Find where the given text appears and provide that cell's center as (x, y) coordinate. 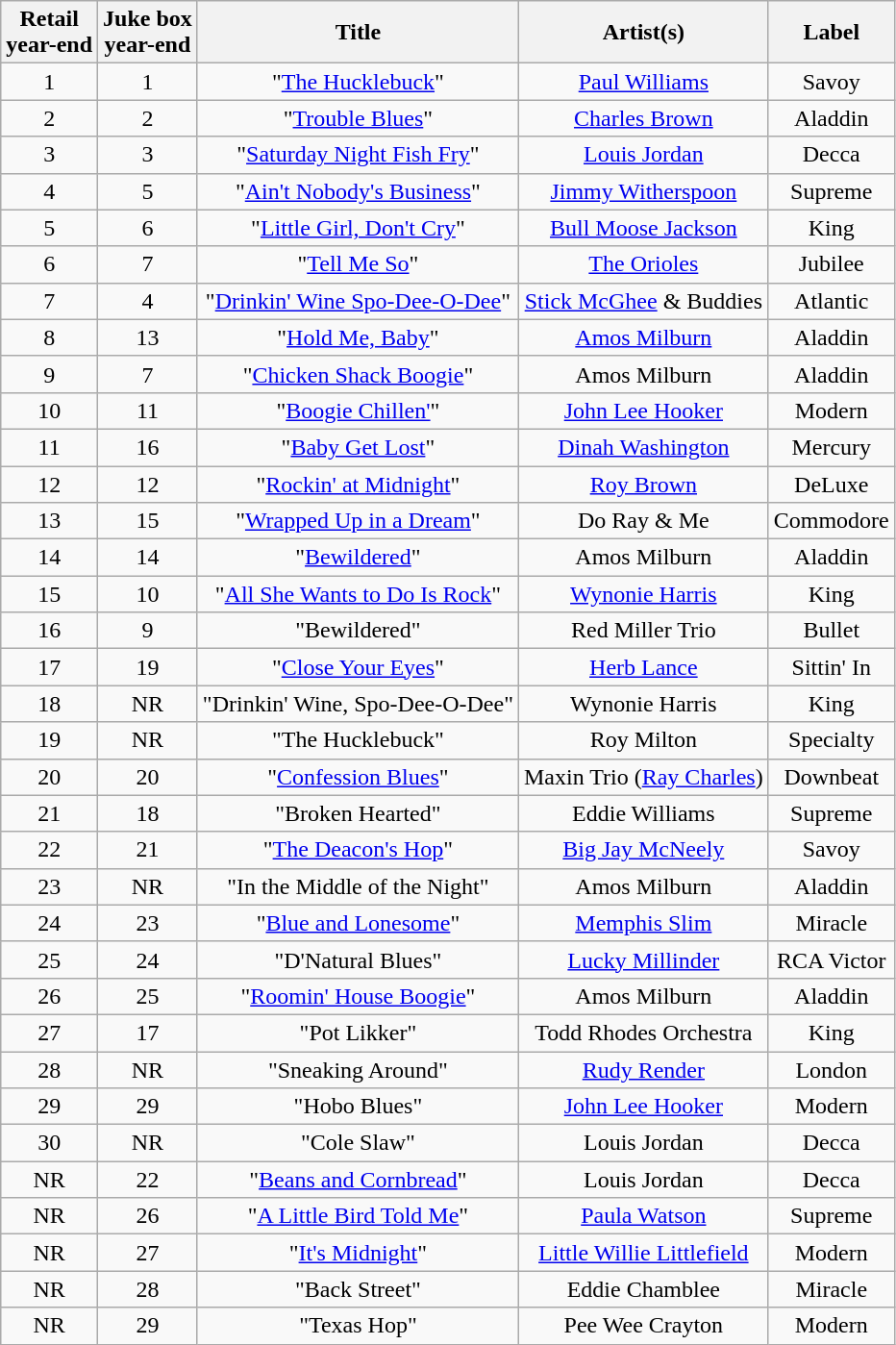
"Hold Me, Baby" (358, 337)
"Confession Blues" (358, 777)
Little Willie Littlefield (643, 1253)
"A Little Bird Told Me" (358, 1216)
"Chicken Shack Boogie" (358, 374)
Specialty (831, 740)
"Ain't Nobody's Business" (358, 191)
"Drinkin' Wine Spo-Dee-O-Dee" (358, 301)
30 (50, 1143)
Lucky Millinder (643, 959)
Title (358, 33)
Herb Lance (643, 667)
Stick McGhee & Buddies (643, 301)
Charles Brown (643, 118)
"Trouble Blues" (358, 118)
"Roomin' House Boogie" (358, 996)
Red Miller Trio (643, 631)
Juke boxyear-end (148, 33)
Memphis Slim (643, 923)
"Boogie Chillen'" (358, 411)
Todd Rhodes Orchestra (643, 1033)
Label (831, 33)
"D'Natural Blues" (358, 959)
"Back Street" (358, 1289)
Jimmy Witherspoon (643, 191)
"Saturday Night Fish Fry" (358, 155)
Paula Watson (643, 1216)
"Cole Slaw" (358, 1143)
The Orioles (643, 264)
Paul Williams (643, 82)
"Texas Hop" (358, 1326)
Pee Wee Crayton (643, 1326)
Mercury (831, 447)
Rudy Render (643, 1070)
"Tell Me So" (358, 264)
"Wrapped Up in a Dream" (358, 521)
DeLuxe (831, 484)
Jubilee (831, 264)
"In the Middle of the Night" (358, 886)
Bull Moose Jackson (643, 228)
"Drinkin' Wine, Spo-Dee-O-Dee" (358, 704)
"Close Your Eyes" (358, 667)
"Broken Hearted" (358, 813)
"The Deacon's Hop" (358, 850)
Retailyear-end (50, 33)
Atlantic (831, 301)
Downbeat (831, 777)
"Blue and Lonesome" (358, 923)
Big Jay McNeely (643, 850)
Commodore (831, 521)
"Pot Likker" (358, 1033)
"Sneaking Around" (358, 1070)
"Little Girl, Don't Cry" (358, 228)
Artist(s) (643, 33)
London (831, 1070)
"Baby Get Lost" (358, 447)
"All She Wants to Do Is Rock" (358, 594)
"Beans and Cornbread" (358, 1180)
Bullet (831, 631)
"It's Midnight" (358, 1253)
Maxin Trio (Ray Charles) (643, 777)
"Rockin' at Midnight" (358, 484)
Dinah Washington (643, 447)
Eddie Williams (643, 813)
Roy Milton (643, 740)
"Hobo Blues" (358, 1107)
Sittin' In (831, 667)
Roy Brown (643, 484)
8 (50, 337)
RCA Victor (831, 959)
Eddie Chamblee (643, 1289)
Do Ray & Me (643, 521)
